From the cell containing the given text, extract its center point as (X, Y) coordinate. 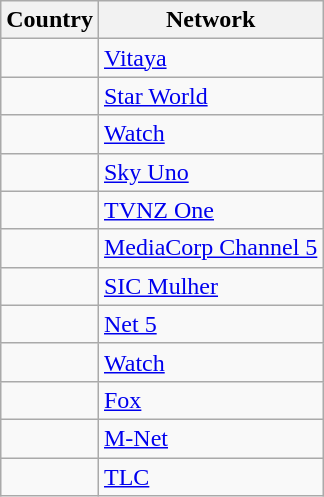
Fox (210, 400)
Star World (210, 96)
SIC Mulher (210, 286)
Sky Uno (210, 172)
TLC (210, 477)
M-Net (210, 438)
TVNZ One (210, 210)
Network (210, 20)
Vitaya (210, 58)
MediaCorp Channel 5 (210, 248)
Net 5 (210, 324)
Country (50, 20)
